Search for the cell housing the specified text and yield its (X, Y) center coordinate. 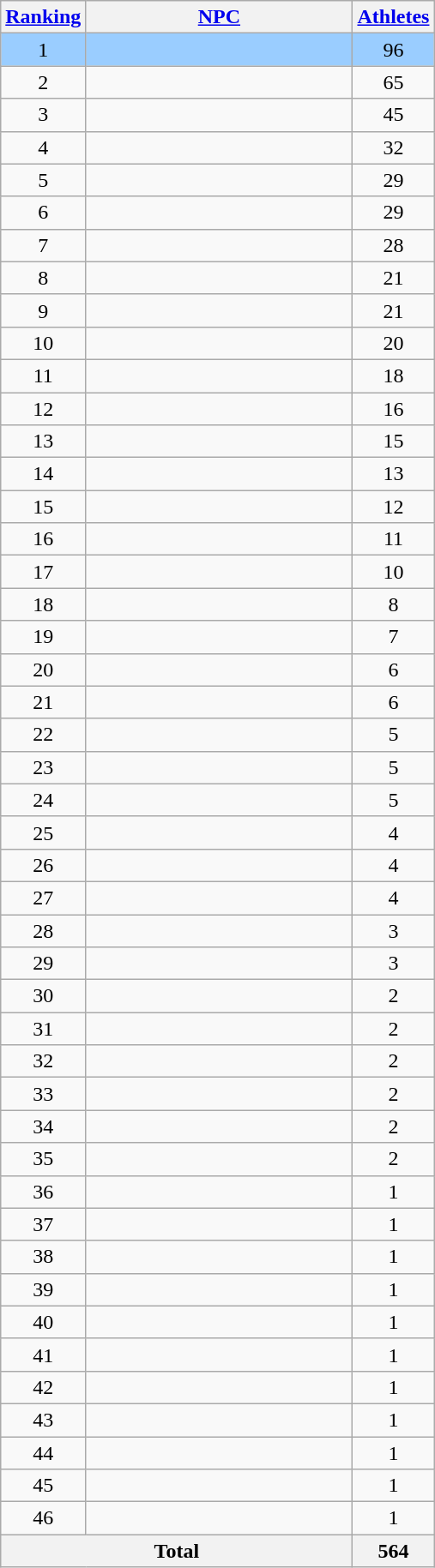
37 (43, 1224)
96 (393, 50)
Total (177, 1551)
26 (43, 865)
NPC (220, 17)
Ranking (43, 17)
Athletes (393, 17)
46 (43, 1518)
35 (43, 1159)
19 (43, 637)
65 (393, 82)
42 (43, 1387)
38 (43, 1257)
31 (43, 1029)
34 (43, 1126)
9 (43, 310)
36 (43, 1192)
39 (43, 1289)
17 (43, 572)
564 (393, 1551)
44 (43, 1453)
40 (43, 1322)
30 (43, 996)
24 (43, 800)
27 (43, 898)
41 (43, 1355)
22 (43, 735)
43 (43, 1420)
33 (43, 1094)
23 (43, 767)
25 (43, 832)
14 (43, 474)
